Find where the given text appears and provide that cell's center as (X, Y) coordinate. 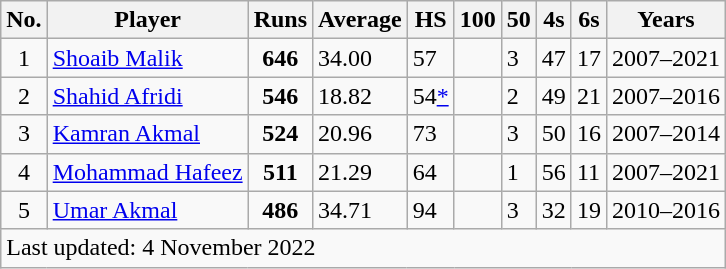
4 (24, 172)
73 (430, 134)
2010–2016 (666, 210)
Shahid Afridi (148, 96)
100 (478, 20)
646 (280, 58)
32 (554, 210)
20.96 (360, 134)
94 (430, 210)
18.82 (360, 96)
17 (588, 58)
6s (588, 20)
49 (554, 96)
511 (280, 172)
486 (280, 210)
Player (148, 20)
16 (588, 134)
34.00 (360, 58)
Kamran Akmal (148, 134)
4s (554, 20)
47 (554, 58)
HS (430, 20)
19 (588, 210)
56 (554, 172)
Shoaib Malik (148, 58)
Umar Akmal (148, 210)
21 (588, 96)
546 (280, 96)
Runs (280, 20)
2007–2014 (666, 134)
No. (24, 20)
57 (430, 58)
Mohammad Hafeez (148, 172)
11 (588, 172)
Years (666, 20)
54* (430, 96)
21.29 (360, 172)
Last updated: 4 November 2022 (364, 248)
5 (24, 210)
Average (360, 20)
34.71 (360, 210)
524 (280, 134)
64 (430, 172)
2007–2016 (666, 96)
